Find where the given text appears and provide that cell's center as (x, y) coordinate. 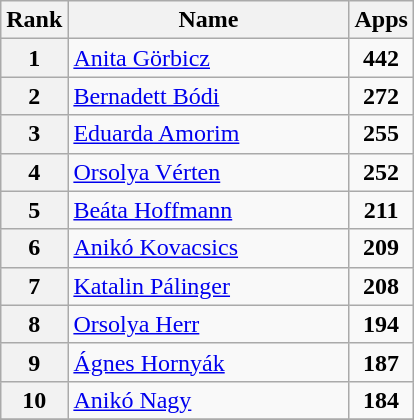
Beáta Hoffmann (208, 210)
209 (381, 248)
Eduarda Amorim (208, 134)
7 (34, 286)
6 (34, 248)
Anikó Nagy (208, 400)
272 (381, 96)
194 (381, 324)
Name (208, 20)
255 (381, 134)
Ágnes Hornyák (208, 362)
Orsolya Herr (208, 324)
Rank (34, 20)
Anikó Kovacsics (208, 248)
187 (381, 362)
Anita Görbicz (208, 58)
Apps (381, 20)
2 (34, 96)
8 (34, 324)
Katalin Pálinger (208, 286)
Bernadett Bódi (208, 96)
Orsolya Vérten (208, 172)
3 (34, 134)
211 (381, 210)
10 (34, 400)
4 (34, 172)
9 (34, 362)
442 (381, 58)
5 (34, 210)
1 (34, 58)
184 (381, 400)
252 (381, 172)
208 (381, 286)
